Detect which cell encompasses the target text, then output its [X, Y] center coordinate. 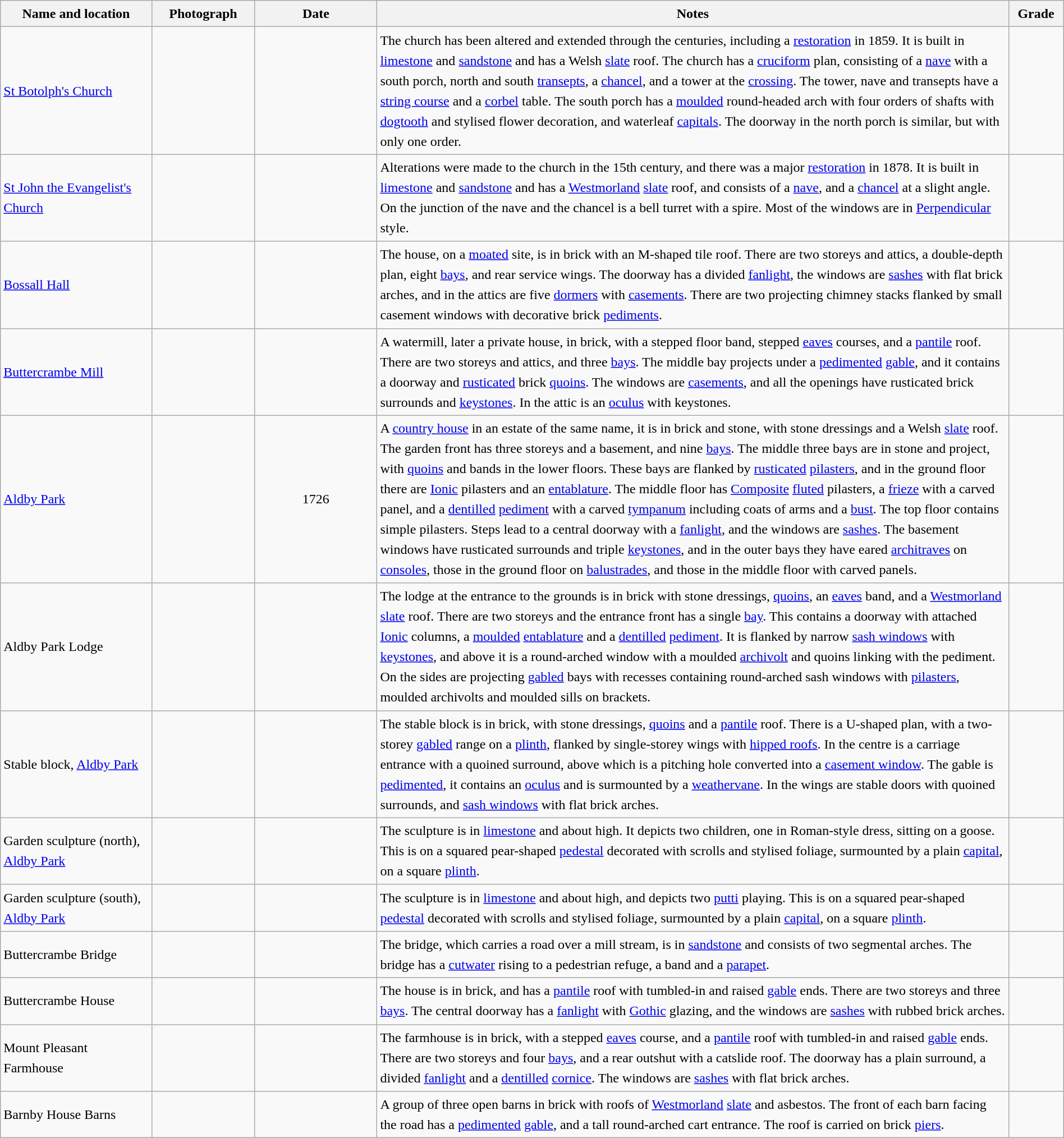
Garden sculpture (south), Aldby Park [76, 908]
Buttercrambe House [76, 1001]
St John the Evangelist's Church [76, 198]
1726 [316, 499]
Notes [692, 13]
Aldby Park [76, 499]
Barnby House Barns [76, 1114]
Date [316, 13]
Photograph [203, 13]
St Botolph's Church [76, 91]
Mount Pleasant Farmhouse [76, 1058]
Name and location [76, 13]
Stable block, Aldby Park [76, 764]
Buttercrambe Bridge [76, 954]
Garden sculpture (north), Aldby Park [76, 851]
Bossall Hall [76, 285]
Grade [1036, 13]
Aldby Park Lodge [76, 646]
Buttercrambe Mill [76, 371]
